Provide the [X, Y] coordinate of the cell's center where the given text is located.  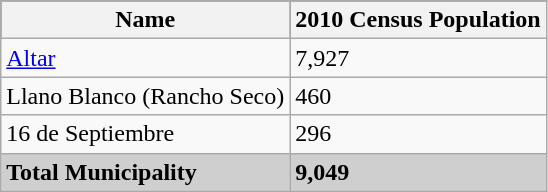
Llano Blanco (Rancho Seco) [146, 96]
2010 Census Population [418, 20]
460 [418, 96]
296 [418, 134]
Total Municipality [146, 172]
7,927 [418, 58]
Altar [146, 58]
16 de Septiembre [146, 134]
9,049 [418, 172]
Name [146, 20]
